Return [x, y] of the center of cell containing provided text 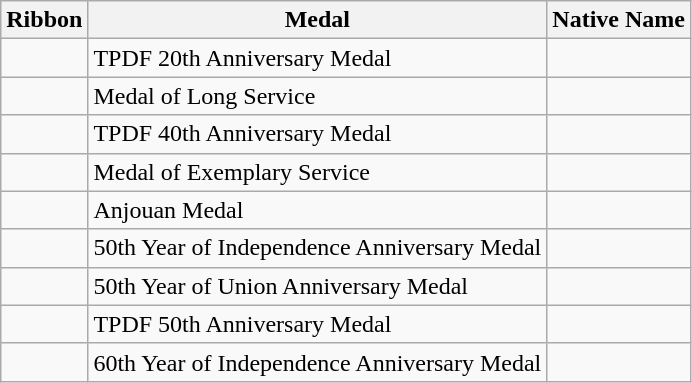
50th Year of Independence Anniversary Medal [318, 248]
TPDF 40th Anniversary Medal [318, 134]
TPDF 50th Anniversary Medal [318, 324]
Anjouan Medal [318, 210]
Medal of Exemplary Service [318, 172]
60th Year of Independence Anniversary Medal [318, 362]
Native Name [619, 20]
Medal [318, 20]
Medal of Long Service [318, 96]
50th Year of Union Anniversary Medal [318, 286]
TPDF 20th Anniversary Medal [318, 58]
Ribbon [44, 20]
